From the cell containing the given text, extract its center point as [X, Y] coordinate. 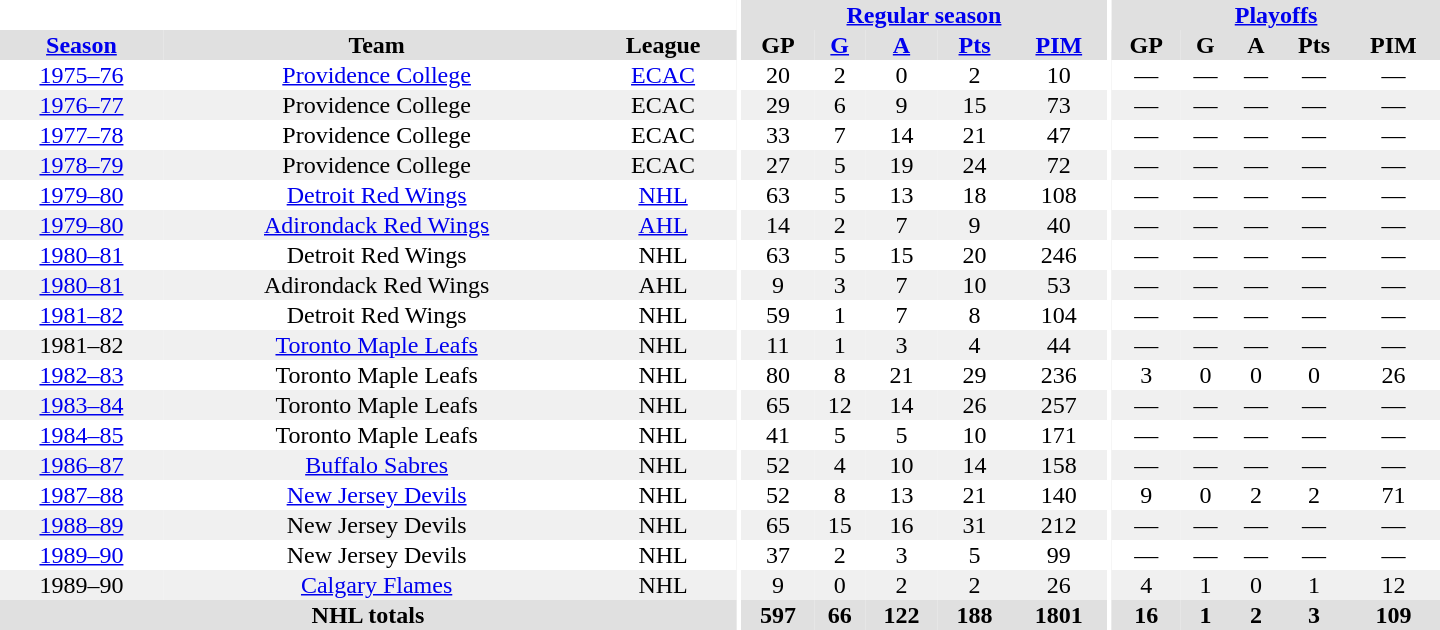
59 [778, 315]
Team [376, 45]
122 [902, 615]
597 [778, 615]
246 [1059, 255]
18 [974, 195]
53 [1059, 285]
19 [902, 165]
99 [1059, 555]
1976–77 [82, 105]
40 [1059, 225]
1975–76 [82, 75]
1977–78 [82, 135]
11 [778, 345]
1987–88 [82, 495]
257 [1059, 405]
Buffalo Sabres [376, 465]
1978–79 [82, 165]
Playoffs [1276, 15]
37 [778, 555]
NHL totals [368, 615]
1983–84 [82, 405]
188 [974, 615]
33 [778, 135]
140 [1059, 495]
72 [1059, 165]
47 [1059, 135]
League [662, 45]
27 [778, 165]
236 [1059, 375]
Season [82, 45]
66 [840, 615]
80 [778, 375]
1988–89 [82, 525]
71 [1394, 495]
24 [974, 165]
212 [1059, 525]
31 [974, 525]
1801 [1059, 615]
73 [1059, 105]
44 [1059, 345]
Regular season [924, 15]
171 [1059, 435]
41 [778, 435]
158 [1059, 465]
1984–85 [82, 435]
104 [1059, 315]
1986–87 [82, 465]
Calgary Flames [376, 585]
108 [1059, 195]
1982–83 [82, 375]
109 [1394, 615]
6 [840, 105]
